Extract the [X, Y] coordinate from the center of the cell holding the provided text.  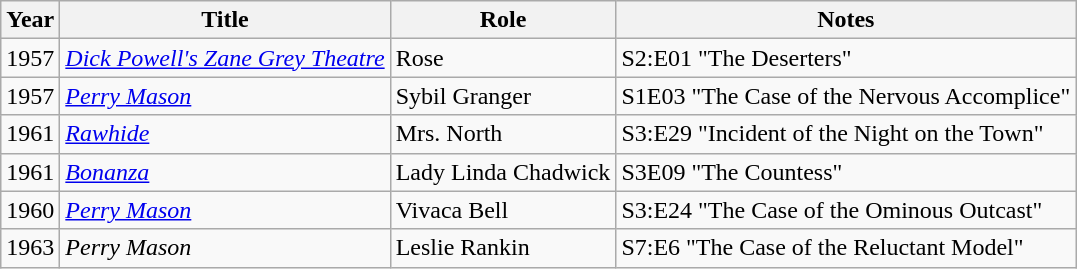
Bonanza [225, 172]
Dick Powell's Zane Grey Theatre [225, 58]
Leslie Rankin [503, 248]
S3:E29 "Incident of the Night on the Town" [846, 134]
1960 [30, 210]
Year [30, 20]
Mrs. North [503, 134]
Notes [846, 20]
Vivaca Bell [503, 210]
Sybil Granger [503, 96]
S7:E6 "The Case of the Reluctant Model" [846, 248]
S1E03 "The Case of the Nervous Accomplice" [846, 96]
1963 [30, 248]
Role [503, 20]
S3E09 "The Countess" [846, 172]
S3:E24 "The Case of the Ominous Outcast" [846, 210]
Rawhide [225, 134]
Title [225, 20]
Rose [503, 58]
Lady Linda Chadwick [503, 172]
S2:E01 "The Deserters" [846, 58]
